For the text-containing cell, return its midpoint in (x, y) coordinate format. 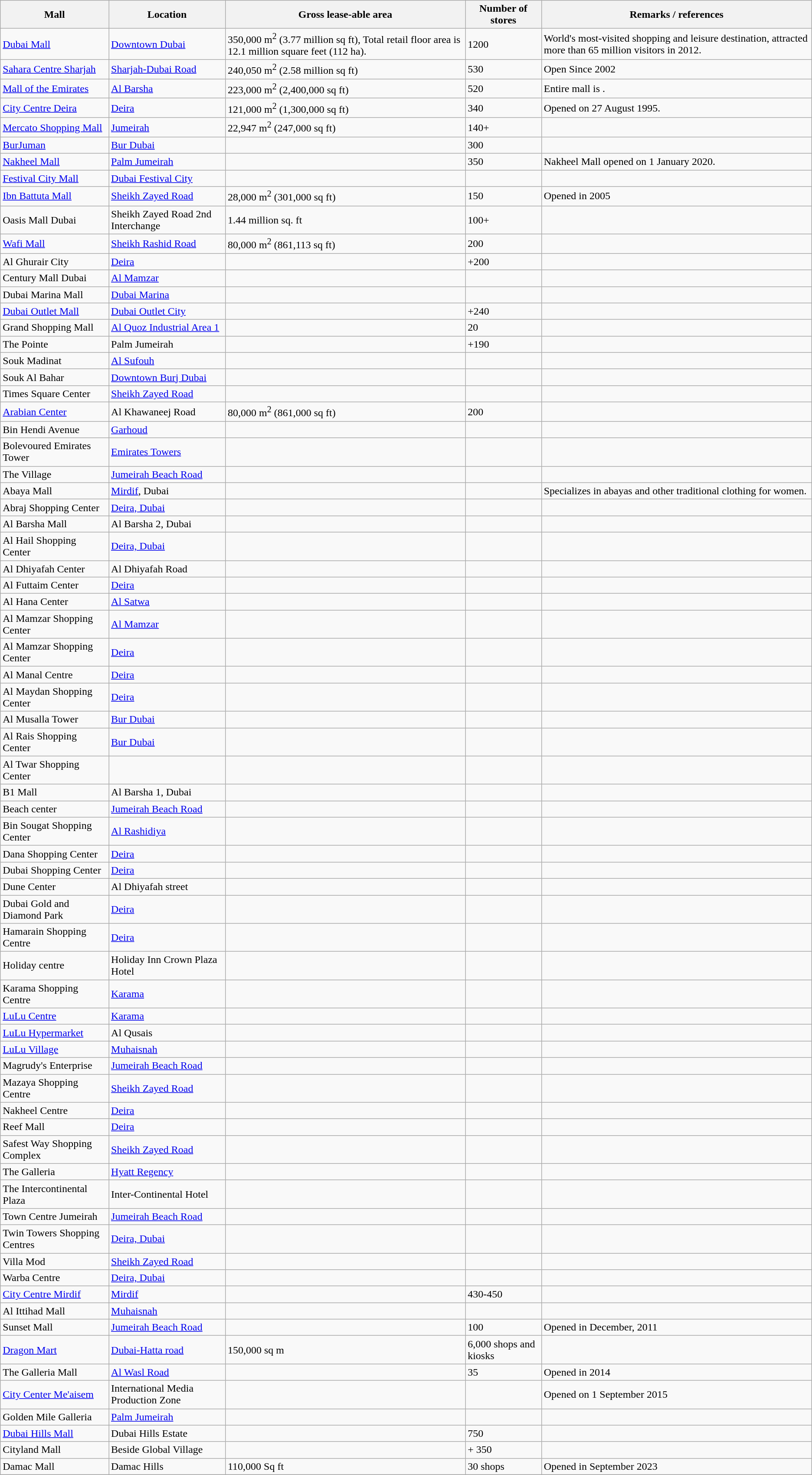
Open Since 2002 (677, 69)
Specializes in abayas and other traditional clothing for women. (677, 491)
City Center Me'aisem (55, 1395)
300 (504, 145)
110,000 Sq ft (345, 1466)
Sheikh Rashid Road (167, 244)
Mazaya Shopping Centre (55, 1088)
Al Musalla Tower (55, 719)
Ibn Battuta Mall (55, 196)
Nakheel Centre (55, 1110)
The Village (55, 474)
LuLu Centre (55, 1016)
Sahara Centre Sharjah (55, 69)
Damac Mall (55, 1466)
Al Maydan Shopping Center (55, 697)
Golden Mile Galleria (55, 1417)
Safest Way Shopping Complex (55, 1149)
Dubai-Hatta road (167, 1350)
340 (504, 108)
121,000 m2 (1,300,000 sq ft) (345, 108)
Town Centre Jumeirah (55, 1216)
Dubai Festival City (167, 178)
Mirdif, Dubai (167, 491)
Al Barsha (167, 89)
Al Barsha 2, Dubai (167, 524)
Holiday Inn Crown Plaza Hotel (167, 966)
Arabian Center (55, 412)
30 shops (504, 1466)
The Pointe (55, 344)
Damac Hills (167, 1466)
223,000 m2 (2,400,000 sq ft) (345, 89)
Century Mall Dubai (55, 278)
+ 350 (504, 1450)
Garhoud (167, 430)
Al Manal Centre (55, 675)
Wafi Mall (55, 244)
Dubai Outlet Mall (55, 311)
Holiday centre (55, 966)
Dana Shopping Center (55, 854)
Al Rashidiya (167, 831)
80,000 m2 (861,113 sq ft) (345, 244)
International Media Production Zone (167, 1395)
Al Qusais (167, 1033)
Al Hail Shopping Center (55, 546)
6,000 shops and kiosks (504, 1350)
Al Khawaneej Road (167, 412)
Dubai Marina (167, 295)
Al Sufouh (167, 361)
Inter-Continental Hotel (167, 1194)
Dubai Shopping Center (55, 870)
1.44 million sq. ft (345, 220)
City Centre Mirdif (55, 1294)
100 (504, 1327)
BurJuman (55, 145)
Bolevoured Emirates Tower (55, 452)
Al Ittihad Mall (55, 1311)
Al Dhiyafah Center (55, 569)
Magrudy's Enterprise (55, 1066)
Opened on 1 September 2015 (677, 1395)
Al Twar Shopping Center (55, 770)
Al Futtaim Center (55, 585)
Abaya Mall (55, 491)
35 (504, 1372)
+190 (504, 344)
150,000 sq m (345, 1350)
The Galleria (55, 1172)
LuLu Village (55, 1049)
Opened in September 2023 (677, 1466)
350,000 m2 (3.77 million sq ft), Total retail floor area is 12.1 million square feet (112 ha). (345, 44)
B1 Mall (55, 792)
Al Wasl Road (167, 1372)
Dubai Hills Estate (167, 1433)
Mercato Shopping Mall (55, 128)
Beach center (55, 809)
Souk Al Bahar (55, 377)
Sunset Mall (55, 1327)
350 (504, 162)
Karama Shopping Centre (55, 994)
80,000 m2 (861,000 sq ft) (345, 412)
Al Dhiyafah Road (167, 569)
Festival City Mall (55, 178)
Remarks / references (677, 15)
Dubai Marina Mall (55, 295)
Al Quoz Industrial Area 1 (167, 328)
Dune Center (55, 887)
Downtown Dubai (167, 44)
Mall (55, 15)
Beside Global Village (167, 1450)
20 (504, 328)
+200 (504, 262)
Location (167, 15)
Times Square Center (55, 394)
Abraj Shopping Center (55, 507)
Oasis Mall Dubai (55, 220)
Dubai Outlet City (167, 311)
Sharjah-Dubai Road (167, 69)
Al Barsha Mall (55, 524)
Number of stores (504, 15)
Entire mall is . (677, 89)
LuLu Hypermarket (55, 1033)
Jumeirah (167, 128)
Gross lease-able area (345, 15)
Opened in 2014 (677, 1372)
Nakheel Mall (55, 162)
Al Dhiyafah street (167, 887)
Grand Shopping Mall (55, 328)
Dubai Gold and Diamond Park (55, 909)
The Intercontinental Plaza (55, 1194)
Sheikh Zayed Road 2nd Interchange (167, 220)
240,050 m2 (2.58 million sq ft) (345, 69)
Cityland Mall (55, 1450)
Emirates Towers (167, 452)
Hamarain Shopping Centre (55, 937)
28,000 m2 (301,000 sq ft) (345, 196)
Nakheel Mall opened on 1 January 2020. (677, 162)
Al Rais Shopping Center (55, 742)
Reef Mall (55, 1127)
Al Hana Center (55, 602)
750 (504, 1433)
Downtown Burj Dubai (167, 377)
530 (504, 69)
140+ (504, 128)
Dubai Hills Mall (55, 1433)
Al Barsha 1, Dubai (167, 792)
Mall of the Emirates (55, 89)
+240 (504, 311)
Al Satwa (167, 602)
Mirdif (167, 1294)
World's most-visited shopping and leisure destination, attracted more than 65 million visitors in 2012. (677, 44)
520 (504, 89)
22,947 m2 (247,000 sq ft) (345, 128)
The Galleria Mall (55, 1372)
150 (504, 196)
Twin Towers Shopping Centres (55, 1238)
City Centre Deira (55, 108)
Opened in 2005 (677, 196)
Souk Madinat (55, 361)
Opened on 27 August 1995. (677, 108)
Dubai Mall (55, 44)
Bin Hendi Avenue (55, 430)
Al Ghurair City (55, 262)
Dragon Mart (55, 1350)
Bin Sougat Shopping Center (55, 831)
Villa Mod (55, 1261)
100+ (504, 220)
430-450 (504, 1294)
Opened in December, 2011 (677, 1327)
Warba Centre (55, 1278)
Hyatt Regency (167, 1172)
1200 (504, 44)
